Scan for the cell matching the given text and deliver its (x, y) coordinate at center. 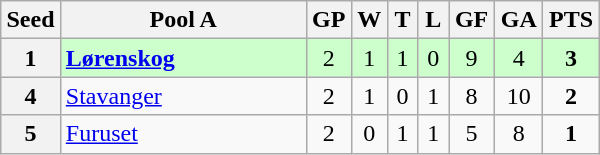
L (434, 20)
10 (519, 96)
GP (328, 20)
GF (472, 20)
GA (519, 20)
Furuset (183, 134)
Lørenskog (183, 58)
Seed (31, 20)
T (402, 20)
9 (472, 58)
Pool A (183, 20)
Stavanger (183, 96)
3 (571, 58)
PTS (571, 20)
W (369, 20)
